For the text-containing cell, return its midpoint in (x, y) coordinate format. 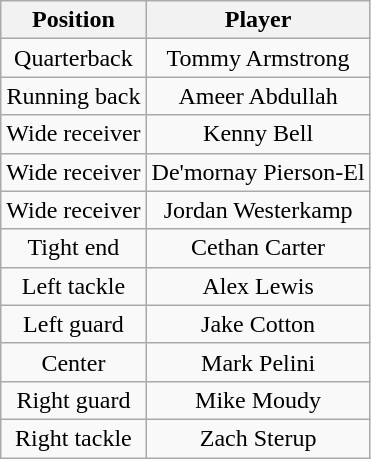
Zach Sterup (258, 438)
Left tackle (74, 286)
Right tackle (74, 438)
Tommy Armstrong (258, 58)
Mark Pelini (258, 362)
Cethan Carter (258, 248)
Position (74, 20)
De'mornay Pierson-El (258, 172)
Mike Moudy (258, 400)
Right guard (74, 400)
Jordan Westerkamp (258, 210)
Running back (74, 96)
Center (74, 362)
Ameer Abdullah (258, 96)
Player (258, 20)
Alex Lewis (258, 286)
Tight end (74, 248)
Quarterback (74, 58)
Left guard (74, 324)
Jake Cotton (258, 324)
Kenny Bell (258, 134)
